Find where the given text appears and provide that cell's center as [x, y] coordinate. 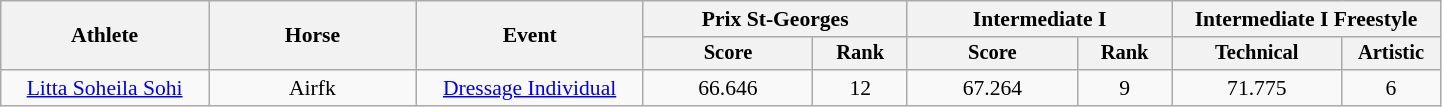
12 [860, 88]
Athlete [105, 36]
71.775 [1257, 88]
Prix St-Georges [775, 19]
Dressage Individual [530, 88]
Litta Soheila Sohi [105, 88]
Intermediate I Freestyle [1306, 19]
Horse [313, 36]
Airfk [313, 88]
Intermediate I [1039, 19]
Event [530, 36]
Technical [1257, 54]
9 [1124, 88]
6 [1391, 88]
Artistic [1391, 54]
66.646 [728, 88]
67.264 [992, 88]
